Locate the cell with the specified text and output its [X, Y] center coordinate. 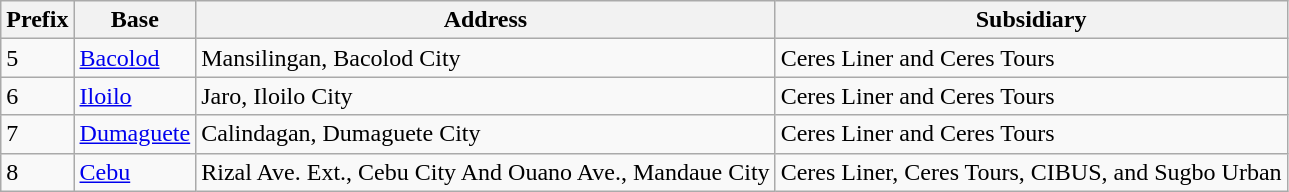
Ceres Liner, Ceres Tours, CIBUS, and Sugbo Urban [1031, 172]
Subsidiary [1031, 20]
Dumaguete [135, 134]
Mansilingan, Bacolod City [486, 58]
Prefix [38, 20]
5 [38, 58]
Jaro, Iloilo City [486, 96]
Rizal Ave. Ext., Cebu City And Ouano Ave., Mandaue City [486, 172]
Iloilo [135, 96]
Address [486, 20]
Cebu [135, 172]
8 [38, 172]
Bacolod [135, 58]
6 [38, 96]
Calindagan, Dumaguete City [486, 134]
7 [38, 134]
Base [135, 20]
